Find where the given text appears and provide that cell's center as (x, y) coordinate. 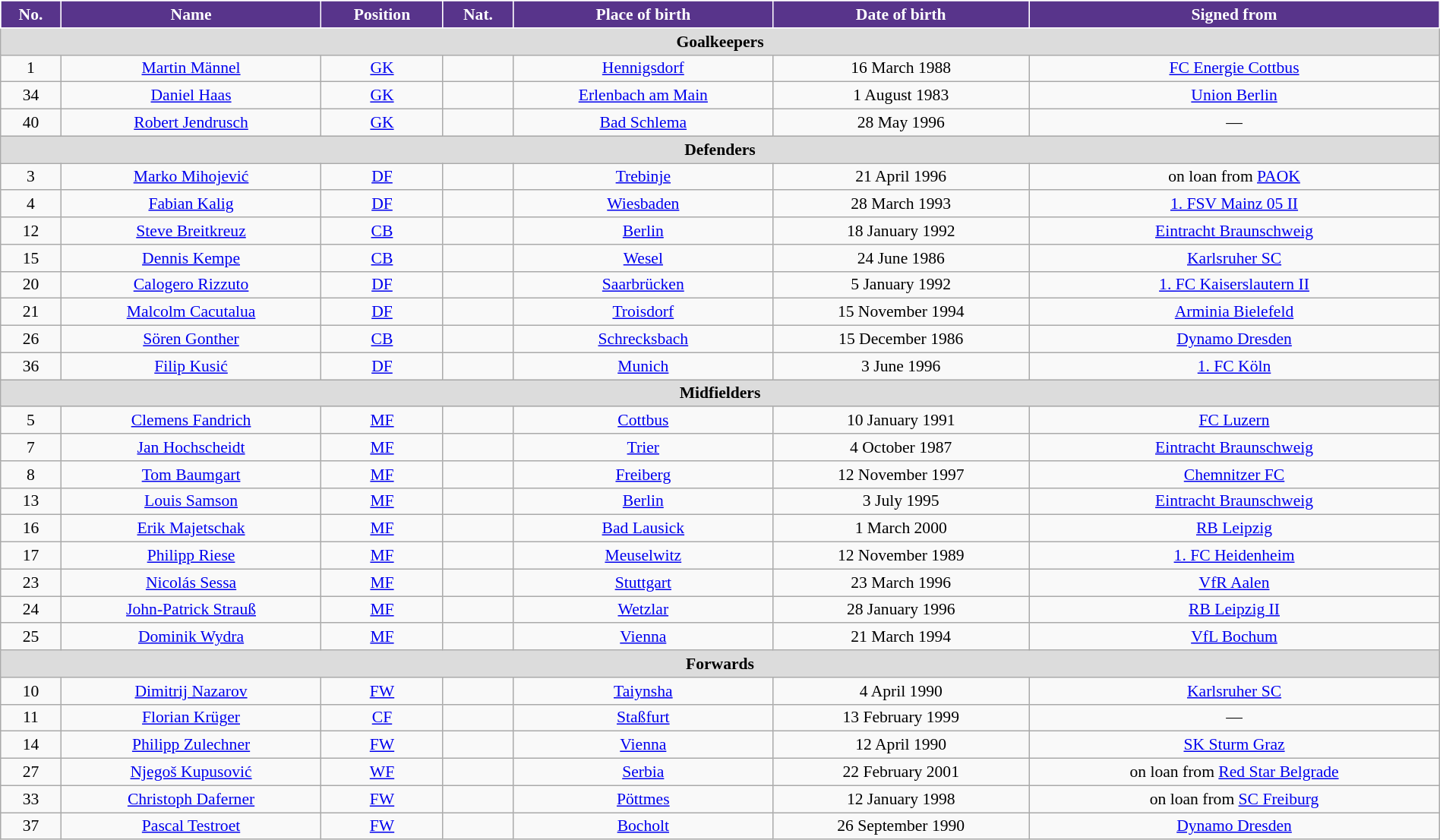
1 March 2000 (901, 529)
Philipp Zulechner (191, 745)
Nat. (478, 14)
21 April 1996 (901, 177)
Hennigsdorf (643, 68)
Chemnitzer FC (1234, 475)
Tom Baumgart (191, 475)
Serbia (643, 772)
14 (30, 745)
Steve Breitkreuz (191, 231)
RB Leipzig (1234, 529)
Christoph Daferner (191, 799)
5 January 1992 (901, 285)
Njegoš Kupusović (191, 772)
Filip Kusić (191, 366)
Bocholt (643, 826)
CF (382, 718)
10 (30, 691)
Jan Hochscheidt (191, 447)
Daniel Haas (191, 96)
26 September 1990 (901, 826)
Louis Samson (191, 501)
Trebinje (643, 177)
Defenders (720, 150)
1. FSV Mainz 05 II (1234, 204)
FC Energie Cottbus (1234, 68)
Taiynsha (643, 691)
Arminia Bielefeld (1234, 312)
4 October 1987 (901, 447)
No. (30, 14)
Wetzlar (643, 610)
Goalkeepers (720, 42)
11 (30, 718)
Dennis Kempe (191, 258)
1. FC Köln (1234, 366)
Cottbus (643, 421)
21 March 1994 (901, 637)
12 November 1989 (901, 556)
Union Berlin (1234, 96)
WF (382, 772)
36 (30, 366)
34 (30, 96)
Pöttmes (643, 799)
Sören Gonther (191, 339)
18 January 1992 (901, 231)
20 (30, 285)
Stuttgart (643, 583)
Troisdorf (643, 312)
12 November 1997 (901, 475)
25 (30, 637)
1. FC Heidenheim (1234, 556)
Dominik Wydra (191, 637)
4 (30, 204)
Pascal Testroet (191, 826)
27 (30, 772)
Position (382, 14)
Staßfurt (643, 718)
Place of birth (643, 14)
3 June 1996 (901, 366)
SK Sturm Graz (1234, 745)
10 January 1991 (901, 421)
John-Patrick Strauß (191, 610)
Wiesbaden (643, 204)
40 (30, 123)
VfL Bochum (1234, 637)
Meuselwitz (643, 556)
24 (30, 610)
28 May 1996 (901, 123)
Bad Lausick (643, 529)
Calogero Rizzuto (191, 285)
Erik Majetschak (191, 529)
17 (30, 556)
1 August 1983 (901, 96)
Erlenbach am Main (643, 96)
8 (30, 475)
Forwards (720, 664)
Dimitrij Nazarov (191, 691)
Signed from (1234, 14)
RB Leipzig II (1234, 610)
Malcolm Cacutalua (191, 312)
12 (30, 231)
26 (30, 339)
28 January 1996 (901, 610)
Martin Männel (191, 68)
on loan from SC Freiburg (1234, 799)
24 June 1986 (901, 258)
Clemens Fandrich (191, 421)
Schrecksbach (643, 339)
Florian Krüger (191, 718)
Date of birth (901, 14)
12 April 1990 (901, 745)
13 (30, 501)
Fabian Kalig (191, 204)
15 December 1986 (901, 339)
15 November 1994 (901, 312)
FC Luzern (1234, 421)
37 (30, 826)
3 (30, 177)
13 February 1999 (901, 718)
22 February 2001 (901, 772)
4 April 1990 (901, 691)
23 March 1996 (901, 583)
Saarbrücken (643, 285)
on loan from Red Star Belgrade (1234, 772)
16 (30, 529)
5 (30, 421)
23 (30, 583)
on loan from PAOK (1234, 177)
Midfielders (720, 393)
3 July 1995 (901, 501)
Name (191, 14)
1 (30, 68)
28 March 1993 (901, 204)
VfR Aalen (1234, 583)
1. FC Kaiserslautern II (1234, 285)
Wesel (643, 258)
21 (30, 312)
Marko Mihojević (191, 177)
Robert Jendrusch (191, 123)
33 (30, 799)
Freiberg (643, 475)
Munich (643, 366)
Nicolás Sessa (191, 583)
16 March 1988 (901, 68)
Bad Schlema (643, 123)
12 January 1998 (901, 799)
15 (30, 258)
Trier (643, 447)
7 (30, 447)
Philipp Riese (191, 556)
